Return the [x, y] coordinate for the center point of the cell that contains the specified text.  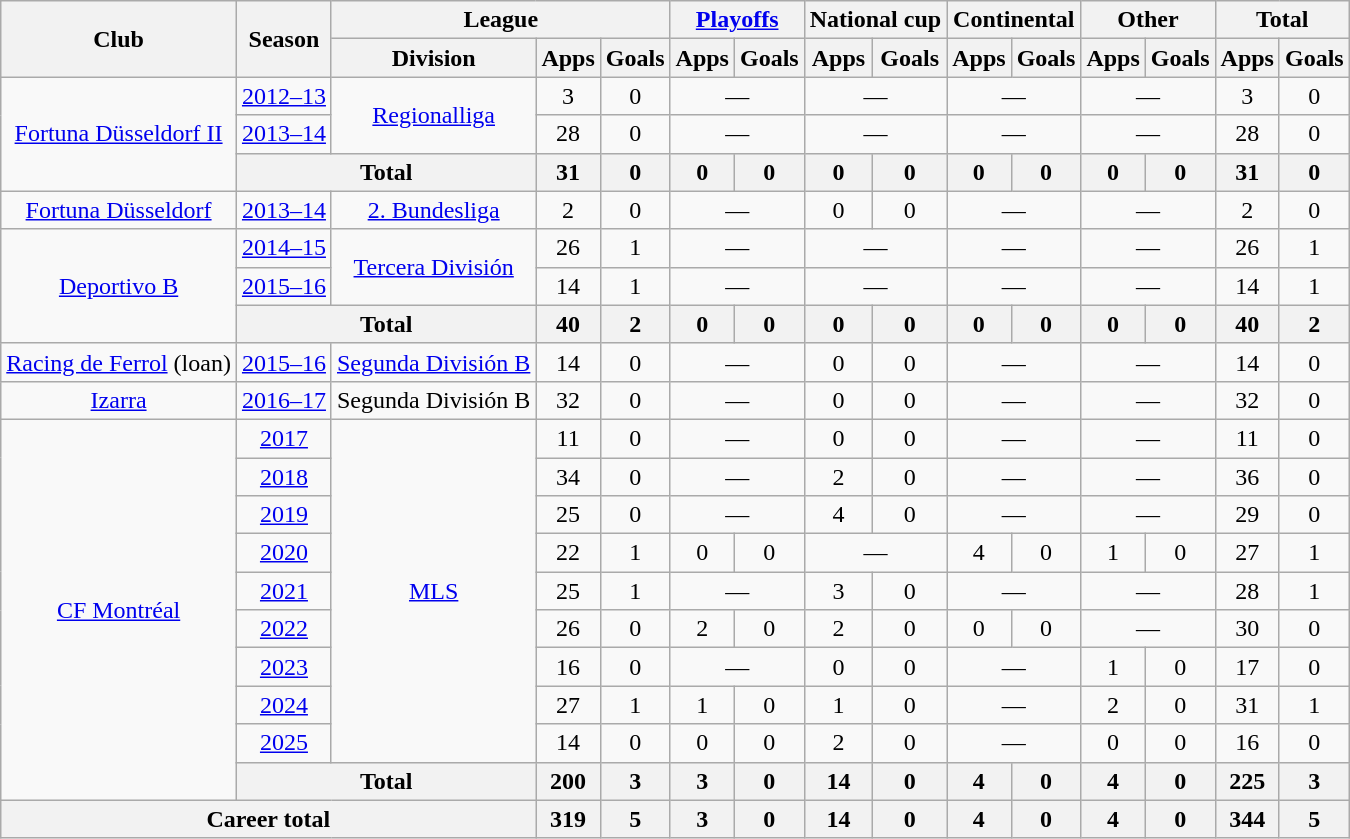
29 [1247, 515]
17 [1247, 667]
22 [568, 553]
Fortuna Düsseldorf [119, 210]
30 [1247, 629]
Season [284, 39]
2014–15 [284, 248]
Career total [268, 819]
CF Montréal [119, 610]
2018 [284, 477]
2025 [284, 743]
MLS [433, 590]
Playoffs [737, 20]
2016–17 [284, 400]
2. Bundesliga [433, 210]
200 [568, 781]
2012–13 [284, 96]
Tercera División [433, 267]
Fortuna Düsseldorf II [119, 134]
2022 [284, 629]
Division [433, 58]
Racing de Ferrol (loan) [119, 362]
Continental [1014, 20]
Club [119, 39]
2020 [284, 553]
319 [568, 819]
2017 [284, 438]
36 [1247, 477]
225 [1247, 781]
Izarra [119, 400]
Deportivo B [119, 286]
2021 [284, 591]
League [500, 20]
Regionalliga [433, 115]
34 [568, 477]
Other [1148, 20]
2023 [284, 667]
344 [1247, 819]
National cup [875, 20]
2019 [284, 515]
2024 [284, 705]
